Capture the cell that displays the provided text and extract its (X, Y) central coordinate. 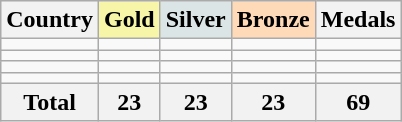
Medals (358, 20)
Gold (129, 20)
Total (50, 102)
Country (50, 20)
Bronze (273, 20)
Silver (196, 20)
69 (358, 102)
